Locate the cell with the specified text and output its (x, y) center coordinate. 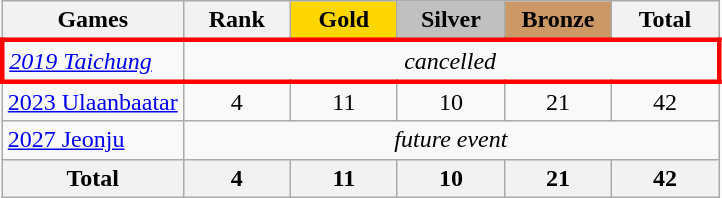
Bronze (558, 21)
2023 Ulaanbaatar (92, 101)
Rank (236, 21)
Gold (344, 21)
2019 Taichung (92, 60)
cancelled (450, 60)
future event (450, 140)
2027 Jeonju (92, 140)
Games (92, 21)
Silver (450, 21)
